Identify which cell holds the provided text, then report its (X, Y) central coordinate. 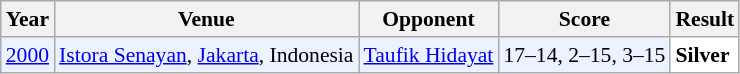
Score (584, 19)
Opponent (429, 19)
Venue (206, 19)
Result (704, 19)
17–14, 2–15, 3–15 (584, 55)
Taufik Hidayat (429, 55)
Silver (704, 55)
Istora Senayan, Jakarta, Indonesia (206, 55)
Year (28, 19)
2000 (28, 55)
